For the text-containing cell, return its midpoint in (x, y) coordinate format. 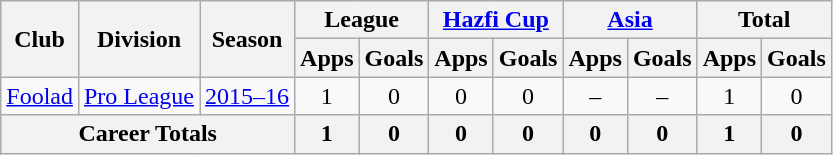
Pro League (138, 96)
Hazfi Cup (496, 20)
Foolad (40, 96)
Season (248, 39)
Career Totals (148, 134)
Asia (630, 20)
2015–16 (248, 96)
Division (138, 39)
Club (40, 39)
Total (764, 20)
League (362, 20)
